Capture the cell that displays the provided text and extract its (x, y) central coordinate. 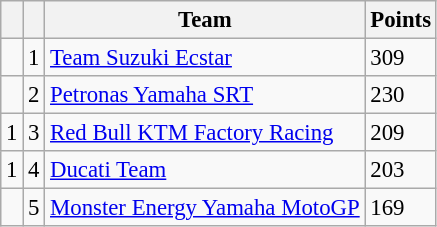
Red Bull KTM Factory Racing (205, 133)
Monster Energy Yamaha MotoGP (205, 208)
2 (34, 95)
Ducati Team (205, 170)
169 (400, 208)
309 (400, 58)
5 (34, 208)
Points (400, 20)
203 (400, 170)
4 (34, 170)
3 (34, 133)
Team Suzuki Ecstar (205, 58)
209 (400, 133)
Petronas Yamaha SRT (205, 95)
Team (205, 20)
230 (400, 95)
